Identify which cell holds the provided text, then report its (x, y) central coordinate. 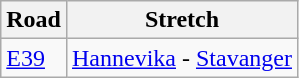
Hannevika - Stavanger (182, 58)
Stretch (182, 20)
Road (34, 20)
E39 (34, 58)
